Extract the (X, Y) coordinate from the center of the cell holding the provided text.  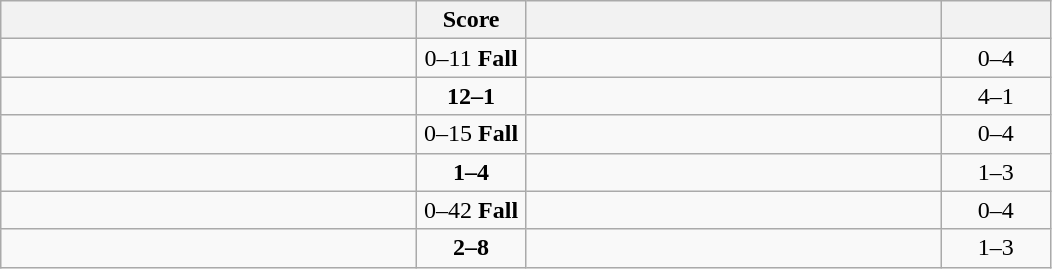
0–11 Fall (472, 58)
2–8 (472, 248)
12–1 (472, 96)
Score (472, 20)
0–42 Fall (472, 210)
4–1 (996, 96)
1–4 (472, 172)
0–15 Fall (472, 134)
